Determine the (x, y) coordinate at the center of the cell enclosing the given text.  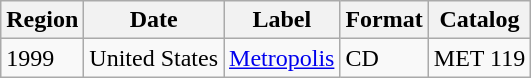
1999 (42, 58)
Metropolis (282, 58)
United States (154, 58)
Format (384, 20)
Catalog (479, 20)
CD (384, 58)
Date (154, 20)
Label (282, 20)
Region (42, 20)
MET 119 (479, 58)
